Search for the cell housing the specified text and yield its [x, y] center coordinate. 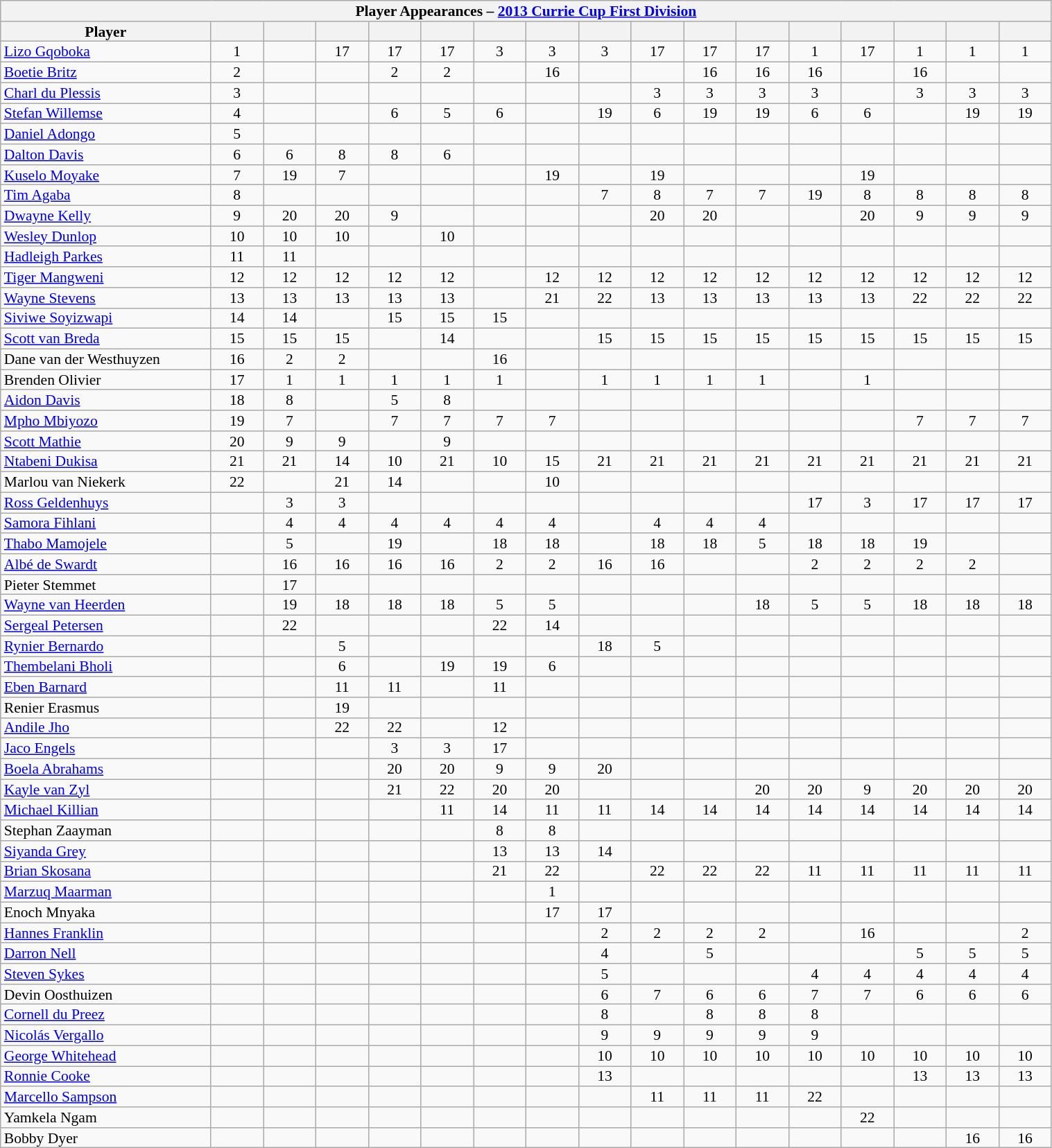
Daniel Adongo [105, 134]
Sergeal Petersen [105, 626]
Siyanda Grey [105, 851]
Scott van Breda [105, 339]
Boela Abrahams [105, 769]
Marlou van Niekerk [105, 482]
Hadleigh Parkes [105, 257]
Brian Skosana [105, 871]
Wayne van Heerden [105, 605]
Marzuq Maarman [105, 892]
Ronnie Cooke [105, 1077]
Stefan Willemse [105, 114]
Dwayne Kelly [105, 216]
Aidon Davis [105, 401]
Stephan Zaayman [105, 830]
Devin Oosthuizen [105, 995]
Michael Killian [105, 810]
Player [105, 32]
Samora Fihlani [105, 523]
Brenden Olivier [105, 380]
Albé de Swardt [105, 564]
Eben Barnard [105, 687]
Wesley Dunlop [105, 236]
Renier Erasmus [105, 708]
Dane van der Westhuyzen [105, 360]
Marcello Sampson [105, 1097]
Tiger Mangweni [105, 277]
Player Appearances – 2013 Currie Cup First Division [526, 11]
Jaco Engels [105, 749]
Yamkela Ngam [105, 1117]
Thabo Mamojele [105, 544]
Steven Sykes [105, 974]
Siviwe Soyizwapi [105, 318]
Ross Geldenhuys [105, 503]
Dalton Davis [105, 155]
Kayle van Zyl [105, 790]
Boetie Britz [105, 73]
Mpho Mbiyozo [105, 421]
Lizo Gqoboka [105, 52]
Kuselo Moyake [105, 175]
Thembelani Bholi [105, 667]
Wayne Stevens [105, 298]
Andile Jho [105, 729]
Darron Nell [105, 954]
Hannes Franklin [105, 933]
Charl du Plessis [105, 93]
Cornell du Preez [105, 1015]
Nicolás Vergallo [105, 1036]
Enoch Mnyaka [105, 913]
George Whitehead [105, 1056]
Ntabeni Dukisa [105, 462]
Tim Agaba [105, 195]
Rynier Bernardo [105, 646]
Pieter Stemmet [105, 585]
Scott Mathie [105, 442]
